Extract the [X, Y] coordinate from the center of the cell holding the provided text.  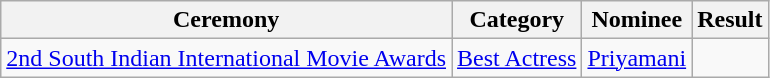
Category [517, 20]
Result [730, 20]
Nominee [637, 20]
2nd South Indian International Movie Awards [226, 58]
Ceremony [226, 20]
Best Actress [517, 58]
Priyamani [637, 58]
